Capture the cell that displays the provided text and extract its (X, Y) central coordinate. 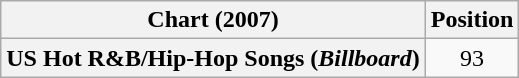
US Hot R&B/Hip-Hop Songs (Billboard) (213, 58)
93 (472, 58)
Position (472, 20)
Chart (2007) (213, 20)
